Pinpoint the cell where the given text exists, returning its (X, Y) midpoint coordinate. 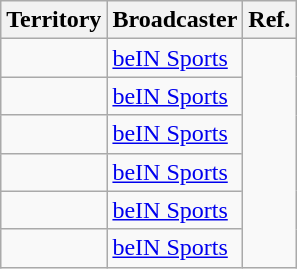
Ref. (270, 20)
Territory (54, 20)
Broadcaster (175, 20)
